Return (x, y) of the center of cell containing provided text 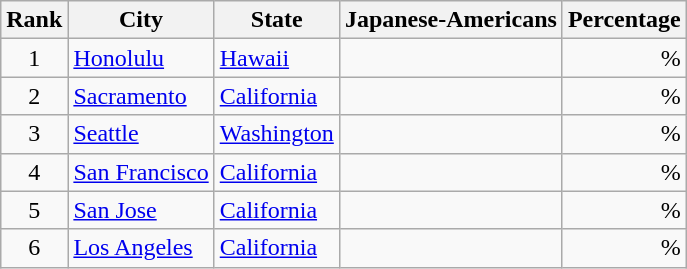
4 (34, 172)
Los Angeles (141, 248)
Rank (34, 20)
San Jose (141, 210)
1 (34, 58)
5 (34, 210)
Honolulu (141, 58)
State (276, 20)
2 (34, 96)
Percentage (624, 20)
Japanese-Americans (450, 20)
City (141, 20)
Hawaii (276, 58)
3 (34, 134)
Seattle (141, 134)
Sacramento (141, 96)
6 (34, 248)
Washington (276, 134)
San Francisco (141, 172)
